Pinpoint the cell where the given text exists, returning its [x, y] midpoint coordinate. 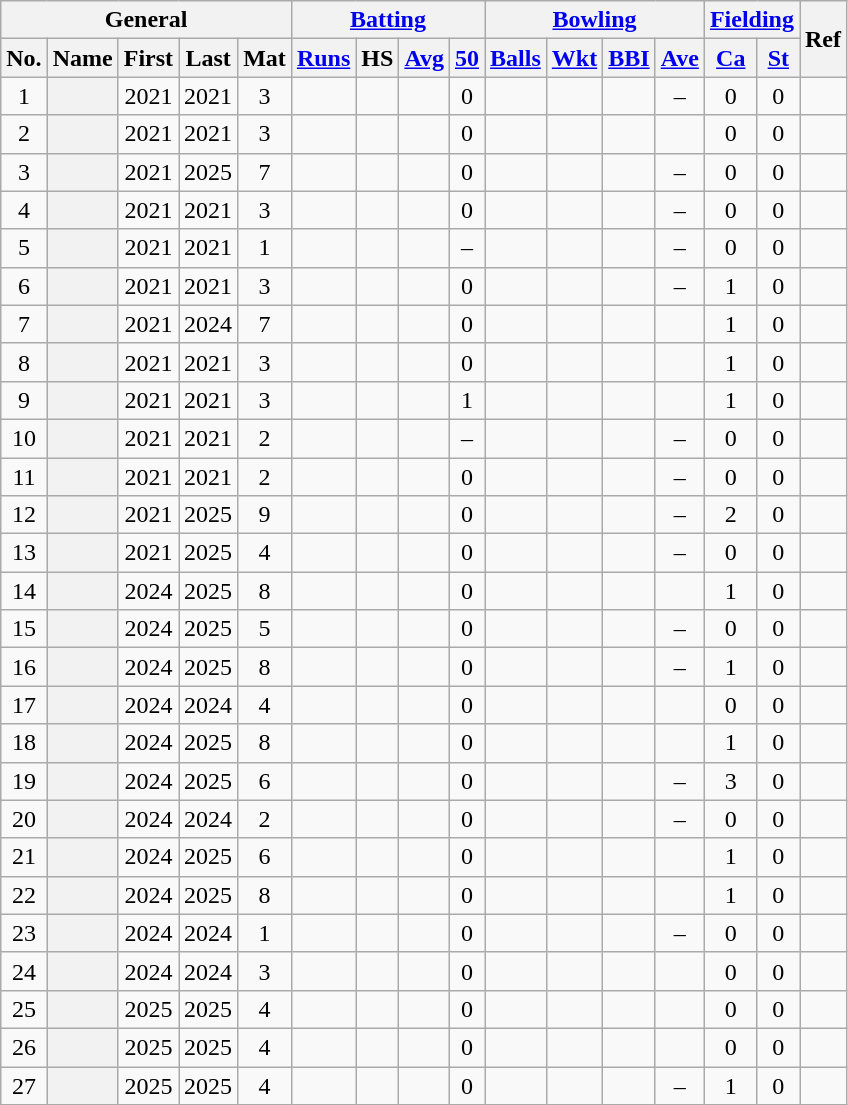
Name [82, 58]
Wkt [574, 58]
HS [378, 58]
Avg [424, 58]
17 [24, 705]
13 [24, 553]
10 [24, 438]
General [146, 20]
25 [24, 1009]
First [148, 58]
50 [466, 58]
Mat [265, 58]
16 [24, 667]
24 [24, 971]
Runs [323, 58]
Batting [388, 20]
St [778, 58]
Fielding [752, 20]
20 [24, 819]
27 [24, 1085]
Balls [516, 58]
Ca [730, 58]
19 [24, 781]
14 [24, 591]
26 [24, 1047]
Last [208, 58]
Ref [824, 39]
23 [24, 933]
No. [24, 58]
12 [24, 515]
BBI [629, 58]
Ave [680, 58]
22 [24, 895]
11 [24, 477]
21 [24, 857]
Bowling [595, 20]
18 [24, 743]
15 [24, 629]
